Output the (X, Y) coordinate of the center of the cell containing the given text.  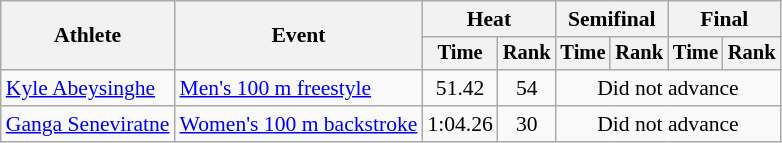
30 (527, 124)
51.42 (460, 88)
Athlete (88, 36)
1:04.26 (460, 124)
Final (724, 19)
Event (299, 36)
Kyle Abeysinghe (88, 88)
Ganga Seneviratne (88, 124)
Men's 100 m freestyle (299, 88)
54 (527, 88)
Heat (488, 19)
Semifinal (611, 19)
Women's 100 m backstroke (299, 124)
